From the cell containing the given text, extract its center point as [x, y] coordinate. 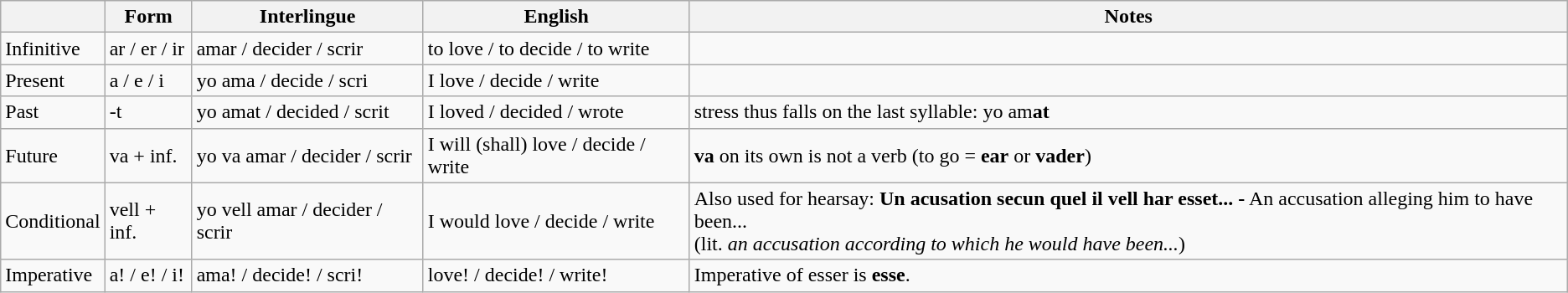
a / e / i [148, 80]
va on its own is not a verb (to go = ear or vader) [1128, 156]
Past [53, 112]
English [556, 17]
stress thus falls on the last syllable: yo amat [1128, 112]
yo amat / decided / scrit [307, 112]
Imperative [53, 275]
ar / er / ir [148, 49]
Interlingue [307, 17]
Conditional [53, 221]
I would love / decide / write [556, 221]
I loved / decided / wrote [556, 112]
yo va amar / decider / scrir [307, 156]
Notes [1128, 17]
I love / decide / write [556, 80]
ama! / decide! / scri! [307, 275]
yo vell amar / decider / scrir [307, 221]
vell + inf. [148, 221]
love! / decide! / write! [556, 275]
Infinitive [53, 49]
I will (shall) love / decide / write [556, 156]
Present [53, 80]
a! / e! / i! [148, 275]
Future [53, 156]
amar / decider / scrir [307, 49]
Form [148, 17]
va + inf. [148, 156]
-t [148, 112]
to love / to decide / to write [556, 49]
yo ama / decide / scri [307, 80]
Imperative of esser is esse. [1128, 275]
